Return (x, y) of the center of cell containing provided text 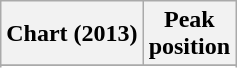
Chart (2013) (72, 34)
Peakposition (189, 34)
